Output the [X, Y] coordinate of the center of the cell containing the given text.  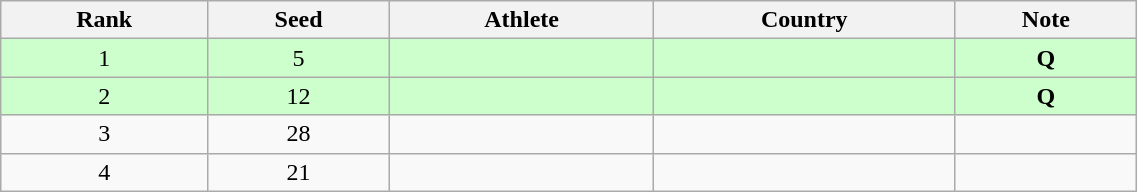
2 [104, 96]
Seed [299, 20]
21 [299, 172]
Athlete [522, 20]
5 [299, 58]
Note [1046, 20]
1 [104, 58]
Country [804, 20]
28 [299, 134]
3 [104, 134]
12 [299, 96]
4 [104, 172]
Rank [104, 20]
